Identify which cell holds the provided text, then report its (X, Y) central coordinate. 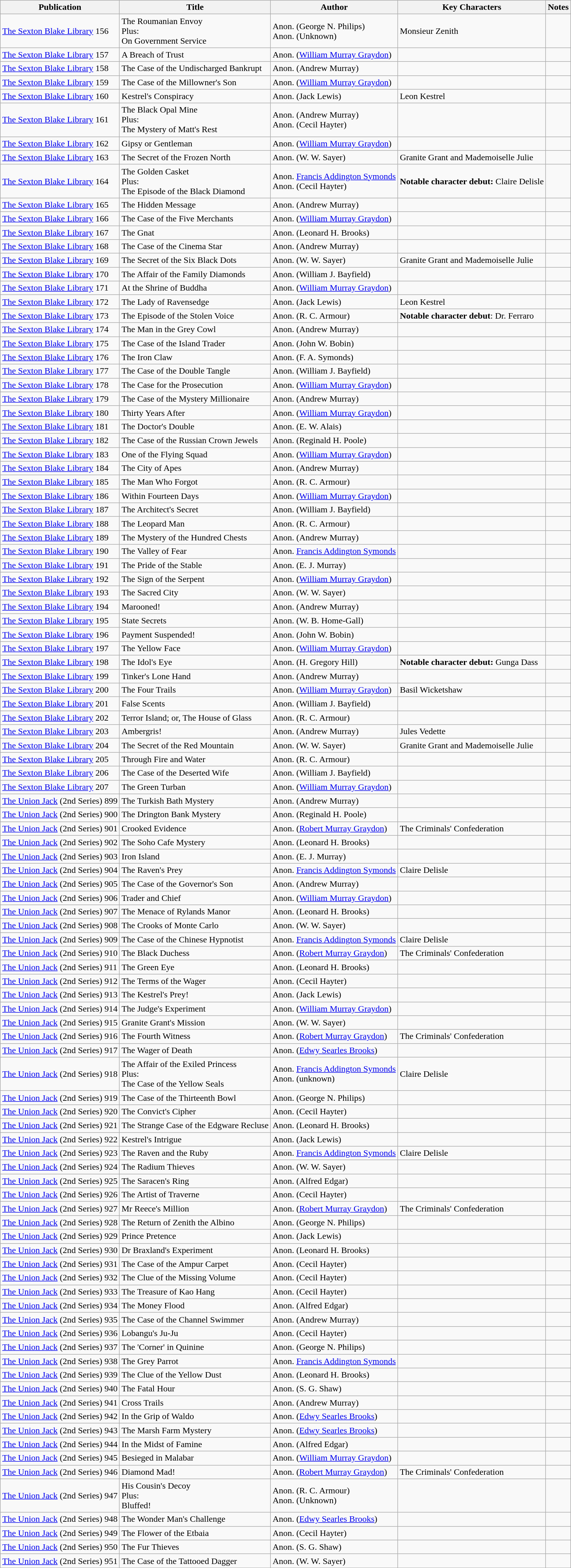
In the Grip of Waldo (195, 1417)
The Sexton Blake Library 161 (60, 120)
The Union Jack (2nd Series) 951 (60, 1561)
The Sexton Blake Library 170 (60, 274)
The Sexton Blake Library 197 (60, 648)
The Union Jack (2nd Series) 937 (60, 1347)
The Union Jack (2nd Series) 924 (60, 1167)
The Union Jack (2nd Series) 915 (60, 1023)
The Union Jack (2nd Series) 942 (60, 1417)
The Architect's Secret (195, 510)
Prince Pretence (195, 1236)
The Sexton Blake Library 179 (60, 399)
False Scents (195, 704)
Anon. (R. C. Armour) Anon. (Unknown) (334, 1496)
The Return of Zenith the Albino (195, 1222)
Anon. (H. Gregory Hill) (334, 662)
The Sexton Blake Library 157 (60, 55)
The Sign of the Serpent (195, 579)
Notable character debut: Claire Delisle (472, 181)
The Union Jack (2nd Series) 943 (60, 1430)
The Union Jack (2nd Series) 922 (60, 1139)
The Sexton Blake Library 194 (60, 607)
The Union Jack (2nd Series) 950 (60, 1547)
The Sexton Blake Library 203 (60, 732)
The Sexton Blake Library 185 (60, 482)
The Union Jack (2nd Series) 911 (60, 967)
Notes (558, 7)
The Union Jack (2nd Series) 939 (60, 1375)
Anon. (E. W. Alais) (334, 426)
Lobangu's Ju-Ju (195, 1333)
The Union Jack (2nd Series) 933 (60, 1292)
The Union Jack (2nd Series) 899 (60, 801)
The Case of the Chinese Hypnotist (195, 939)
One of the Flying Squad (195, 454)
The Union Jack (2nd Series) 931 (60, 1264)
The Sexton Blake Library 186 (60, 496)
The Union Jack (2nd Series) 916 (60, 1036)
The Green Turban (195, 787)
The Sexton Blake Library 178 (60, 385)
The Case of the Ampur Carpet (195, 1264)
Anon. (George N. Philips) Anon. (Unknown) (334, 31)
The Case of the Cinema Star (195, 247)
Besieged in Malabar (195, 1458)
Tinker's Lone Hand (195, 676)
The Kestrel's Prey! (195, 995)
The Sexton Blake Library 204 (60, 745)
The Doctor's Double (195, 426)
The Soho Cafe Mystery (195, 842)
The Union Jack (2nd Series) 928 (60, 1222)
State Secrets (195, 620)
The Sexton Blake Library 167 (60, 233)
The Union Jack (2nd Series) 945 (60, 1458)
His Cousin's Decoy Plus: Bluffed! (195, 1496)
The Hidden Message (195, 205)
The Sexton Blake Library 206 (60, 773)
The Convict's Cipher (195, 1111)
The Union Jack (2nd Series) 904 (60, 870)
The Union Jack (2nd Series) 903 (60, 856)
Dr Braxland's Experiment (195, 1250)
The Grey Parrot (195, 1361)
Thirty Years After (195, 413)
The Union Jack (2nd Series) 912 (60, 981)
The Saracen's Ring (195, 1181)
The Strange Case of the Edgware Recluse (195, 1125)
The Sexton Blake Library 183 (60, 454)
The Sexton Blake Library 181 (60, 426)
The Case of the Channel Swimmer (195, 1319)
The Crooks of Monte Carlo (195, 926)
The Sexton Blake Library 166 (60, 218)
The Sexton Blake Library 184 (60, 468)
The Union Jack (2nd Series) 901 (60, 828)
The Artist of Traverne (195, 1195)
The Union Jack (2nd Series) 948 (60, 1519)
Jules Vedette (472, 732)
The Union Jack (2nd Series) 934 (60, 1305)
The Union Jack (2nd Series) 907 (60, 912)
The 'Corner' in Quinine (195, 1347)
The Sacred City (195, 593)
The Sexton Blake Library 177 (60, 371)
The Man in the Grey Cowl (195, 330)
The Union Jack (2nd Series) 941 (60, 1403)
Notable character debut: Dr. Ferraro (472, 316)
The Sexton Blake Library 205 (60, 759)
The Union Jack (2nd Series) 929 (60, 1236)
The Idol's Eye (195, 662)
The Union Jack (2nd Series) 906 (60, 898)
The Sexton Blake Library 180 (60, 413)
Anon. (W. B. Home-Gall) (334, 620)
The Union Jack (2nd Series) 919 (60, 1098)
The Affair of the Exiled Princess Plus: The Case of the Yellow Seals (195, 1074)
Iron Island (195, 856)
The Case of the Double Tangle (195, 371)
The Flower of the Etbaia (195, 1533)
The Yellow Face (195, 648)
The Black Opal Mine Plus: The Mystery of Matt's Rest (195, 120)
The Lady of Ravensedge (195, 302)
The Case of the Five Merchants (195, 218)
The Union Jack (2nd Series) 913 (60, 995)
The Case of the Millowner's Son (195, 82)
The Sexton Blake Library 171 (60, 288)
The Union Jack (2nd Series) 923 (60, 1153)
The Sexton Blake Library 172 (60, 302)
The Union Jack (2nd Series) 932 (60, 1278)
Monsieur Zenith (472, 31)
Publication (60, 7)
The Wonder Man's Challenge (195, 1519)
Author (334, 7)
The Sexton Blake Library 164 (60, 181)
Kestrel's Conspiracy (195, 96)
The Sexton Blake Library 159 (60, 82)
Anon. (F. A. Symonds) (334, 357)
Ambergris! (195, 732)
The Sexton Blake Library 201 (60, 704)
The Union Jack (2nd Series) 905 (60, 884)
The Union Jack (2nd Series) 944 (60, 1444)
The Raven's Prey (195, 870)
The Menace of Rylands Manor (195, 912)
Anon. Francis Addington Symonds Anon. (Cecil Hayter) (334, 181)
The Drington Bank Mystery (195, 815)
The Sexton Blake Library 163 (60, 157)
The Union Jack (2nd Series) 918 (60, 1074)
Basil Wicketshaw (472, 690)
The Sexton Blake Library 191 (60, 565)
Payment Suspended! (195, 634)
The Case of the Undischarged Bankrupt (195, 68)
The Case of the Mystery Millionaire (195, 399)
A Breach of Trust (195, 55)
The Sexton Blake Library 165 (60, 205)
The Union Jack (2nd Series) 921 (60, 1125)
The Marsh Farm Mystery (195, 1430)
Diamond Mad! (195, 1472)
The Sexton Blake Library 196 (60, 634)
The Terms of the Wager (195, 981)
Granite Grant's Mission (195, 1023)
The Sexton Blake Library 187 (60, 510)
The Gnat (195, 233)
The Union Jack (2nd Series) 927 (60, 1209)
The Case of the Russian Crown Jewels (195, 440)
The Union Jack (2nd Series) 946 (60, 1472)
Marooned! (195, 607)
At the Shrine of Buddha (195, 288)
Gipsy or Gentleman (195, 143)
The Union Jack (2nd Series) 910 (60, 953)
The Fatal Hour (195, 1389)
The Valley of Fear (195, 551)
The Judge's Experiment (195, 1009)
The Union Jack (2nd Series) 935 (60, 1319)
The Sexton Blake Library 156 (60, 31)
The Sexton Blake Library 174 (60, 330)
The Secret of the Six Black Dots (195, 260)
The Fur Thieves (195, 1547)
Mr Reece's Million (195, 1209)
The Sexton Blake Library 189 (60, 537)
The Money Flood (195, 1305)
The Iron Claw (195, 357)
The Four Trails (195, 690)
The Union Jack (2nd Series) 914 (60, 1009)
The Secret of the Red Mountain (195, 745)
The Sexton Blake Library 192 (60, 579)
The Leopard Man (195, 524)
The Sexton Blake Library 176 (60, 357)
The Golden Casket Plus: The Episode of the Black Diamond (195, 181)
Cross Trails (195, 1403)
The Case of the Island Trader (195, 343)
The Wager of Death (195, 1050)
The Union Jack (2nd Series) 926 (60, 1195)
The Sexton Blake Library 207 (60, 787)
The Sexton Blake Library 199 (60, 676)
The Sexton Blake Library 188 (60, 524)
The Case of the Deserted Wife (195, 773)
The Case for the Prosecution (195, 385)
The Sexton Blake Library 190 (60, 551)
The Raven and the Ruby (195, 1153)
The Union Jack (2nd Series) 949 (60, 1533)
The Sexton Blake Library 202 (60, 718)
The Case of the Governor's Son (195, 884)
In the Midst of Famine (195, 1444)
The City of Apes (195, 468)
The Green Eye (195, 967)
The Turkish Bath Mystery (195, 801)
The Sexton Blake Library 173 (60, 316)
Key Characters (472, 7)
The Union Jack (2nd Series) 930 (60, 1250)
Terror Island; or, The House of Glass (195, 718)
The Case of the Tattooed Dagger (195, 1561)
Trader and Chief (195, 898)
The Union Jack (2nd Series) 900 (60, 815)
The Union Jack (2nd Series) 902 (60, 842)
The Sexton Blake Library 168 (60, 247)
Anon. (Andrew Murray) Anon. (Cecil Hayter) (334, 120)
The Sexton Blake Library 158 (60, 68)
The Case of the Thirteenth Bowl (195, 1098)
The Radium Thieves (195, 1167)
The Mystery of the Hundred Chests (195, 537)
The Sexton Blake Library 200 (60, 690)
The Union Jack (2nd Series) 940 (60, 1389)
The Sexton Blake Library 160 (60, 96)
The Man Who Forgot (195, 482)
Through Fire and Water (195, 759)
The Pride of the Stable (195, 565)
Notable character debut: Gunga Dass (472, 662)
Anon. Francis Addington Symonds Anon. (unknown) (334, 1074)
The Sexton Blake Library 193 (60, 593)
The Clue of the Missing Volume (195, 1278)
The Union Jack (2nd Series) 947 (60, 1496)
The Secret of the Frozen North (195, 157)
The Union Jack (2nd Series) 936 (60, 1333)
The Fourth Witness (195, 1036)
Kestrel's Intrigue (195, 1139)
The Union Jack (2nd Series) 920 (60, 1111)
The Union Jack (2nd Series) 917 (60, 1050)
The Treasure of Kao Hang (195, 1292)
The Union Jack (2nd Series) 909 (60, 939)
The Sexton Blake Library 198 (60, 662)
The Sexton Blake Library 175 (60, 343)
The Sexton Blake Library 162 (60, 143)
The Union Jack (2nd Series) 925 (60, 1181)
The Affair of the Family Diamonds (195, 274)
The Roumanian Envoy Plus: On Government Service (195, 31)
The Black Duchess (195, 953)
The Union Jack (2nd Series) 908 (60, 926)
Title (195, 7)
The Clue of the Yellow Dust (195, 1375)
Crooked Evidence (195, 828)
The Sexton Blake Library 182 (60, 440)
The Sexton Blake Library 169 (60, 260)
The Episode of the Stolen Voice (195, 316)
The Union Jack (2nd Series) 938 (60, 1361)
The Sexton Blake Library 195 (60, 620)
Within Fourteen Days (195, 496)
